Return the (x, y) coordinate for the center point of the cell that contains the specified text.  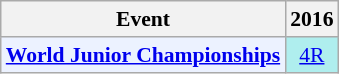
World Junior Championships (143, 55)
4R (312, 55)
2016 (312, 19)
Event (143, 19)
